Pinpoint the cell where the given text exists, returning its [X, Y] midpoint coordinate. 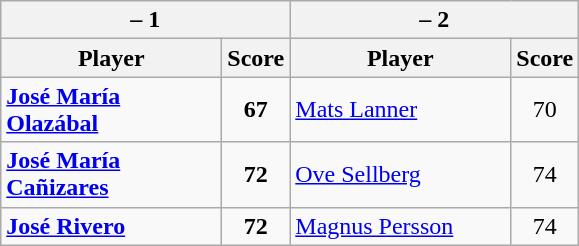
70 [545, 110]
– 1 [146, 20]
José María Cañizares [112, 174]
67 [256, 110]
José María Olazábal [112, 110]
Ove Sellberg [400, 174]
Mats Lanner [400, 110]
José Rivero [112, 226]
– 2 [434, 20]
Magnus Persson [400, 226]
